Provide the [x, y] coordinate of the cell's center where the given text is located.  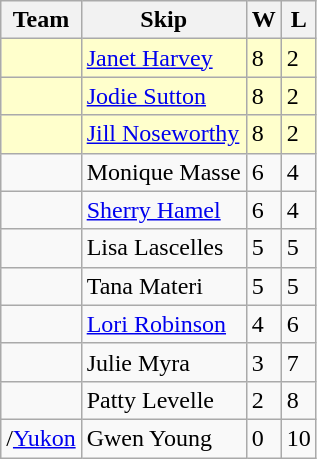
Team [41, 20]
0 [264, 438]
W [264, 20]
Jodie Sutton [164, 96]
/Yukon [41, 438]
Lori Robinson [164, 324]
Skip [164, 20]
Julie Myra [164, 362]
L [298, 20]
Jill Noseworthy [164, 134]
7 [298, 362]
Patty Levelle [164, 400]
Gwen Young [164, 438]
Janet Harvey [164, 58]
10 [298, 438]
3 [264, 362]
Monique Masse [164, 172]
Lisa Lascelles [164, 248]
Tana Materi [164, 286]
Sherry Hamel [164, 210]
